Extract the (x, y) coordinate from the center of the cell holding the provided text.  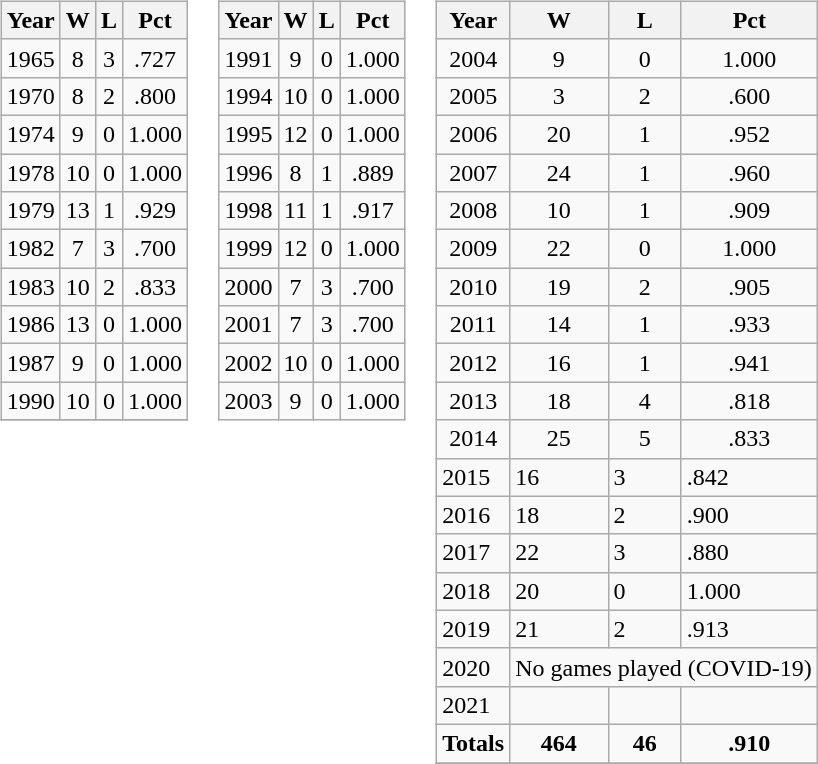
.909 (749, 211)
2017 (474, 553)
.910 (749, 743)
11 (296, 211)
.880 (749, 553)
2001 (248, 325)
14 (559, 325)
1982 (30, 249)
1994 (248, 96)
2020 (474, 667)
.952 (749, 134)
.960 (749, 173)
.842 (749, 477)
2010 (474, 287)
1978 (30, 173)
.889 (372, 173)
464 (559, 743)
2007 (474, 173)
1986 (30, 325)
.600 (749, 96)
2002 (248, 363)
1995 (248, 134)
1974 (30, 134)
1987 (30, 363)
.800 (154, 96)
2014 (474, 439)
No games played (COVID-19) (664, 667)
1996 (248, 173)
.941 (749, 363)
1983 (30, 287)
2003 (248, 401)
.818 (749, 401)
2008 (474, 211)
1970 (30, 96)
2000 (248, 287)
21 (559, 629)
1979 (30, 211)
2005 (474, 96)
5 (644, 439)
2006 (474, 134)
1999 (248, 249)
25 (559, 439)
2015 (474, 477)
2009 (474, 249)
2012 (474, 363)
2013 (474, 401)
.727 (154, 58)
.900 (749, 515)
46 (644, 743)
2021 (474, 705)
Totals (474, 743)
1991 (248, 58)
.905 (749, 287)
4 (644, 401)
19 (559, 287)
24 (559, 173)
2011 (474, 325)
2016 (474, 515)
.917 (372, 211)
2018 (474, 591)
2004 (474, 58)
1965 (30, 58)
1990 (30, 401)
.913 (749, 629)
.933 (749, 325)
2019 (474, 629)
1998 (248, 211)
.929 (154, 211)
